Scan for the cell matching the given text and deliver its [x, y] coordinate at center. 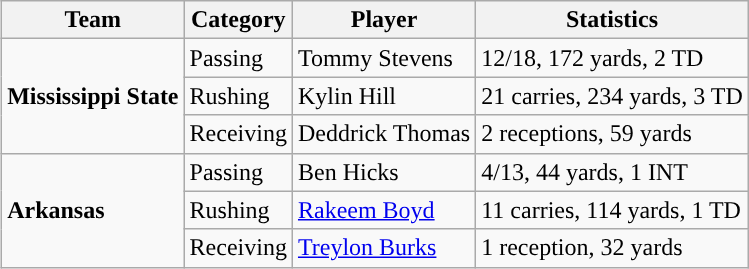
Kylin Hill [384, 96]
Category [238, 20]
Team [93, 20]
12/18, 172 yards, 2 TD [612, 58]
Arkansas [93, 210]
Rakeem Boyd [384, 210]
1 reception, 32 yards [612, 248]
Player [384, 20]
Ben Hicks [384, 172]
Deddrick Thomas [384, 134]
21 carries, 234 yards, 3 TD [612, 96]
11 carries, 114 yards, 1 TD [612, 210]
Mississippi State [93, 96]
4/13, 44 yards, 1 INT [612, 172]
Treylon Burks [384, 248]
Tommy Stevens [384, 58]
Statistics [612, 20]
2 receptions, 59 yards [612, 134]
